From the cell containing the given text, extract its center point as [X, Y] coordinate. 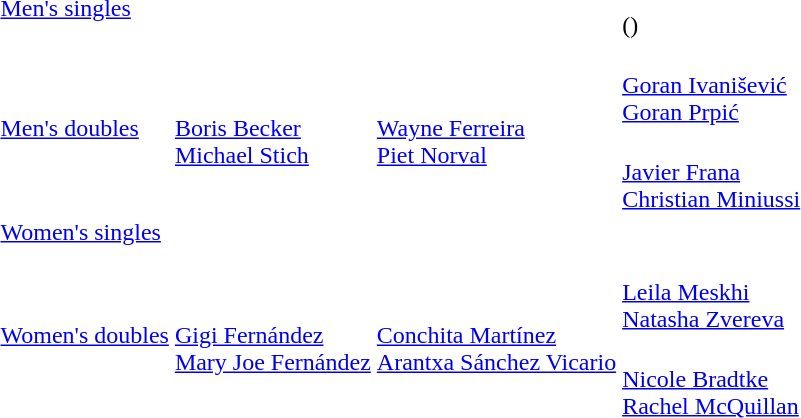
Wayne FerreiraPiet Norval [496, 128]
Boris BeckerMichael Stich [272, 128]
